Scan for the cell matching the given text and deliver its [X, Y] coordinate at center. 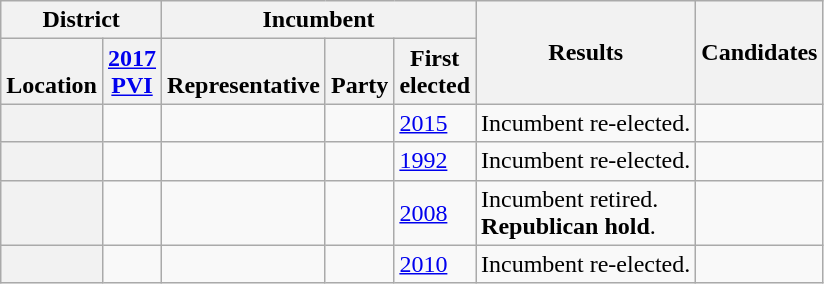
Representative [244, 72]
Incumbent [319, 20]
Party [359, 72]
Incumbent retired.Republican hold. [586, 212]
2008 [435, 212]
2015 [435, 123]
District [82, 20]
Results [586, 52]
2017PVI [132, 72]
Location [52, 72]
Firstelected [435, 72]
2010 [435, 264]
1992 [435, 161]
Candidates [760, 52]
